Provide the [x, y] coordinate of the cell's center where the given text is located.  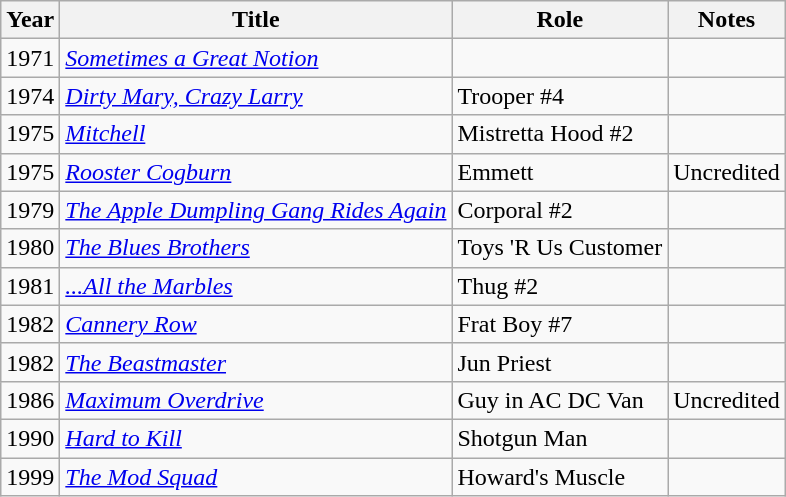
1981 [30, 286]
Title [256, 20]
Notes [727, 20]
Jun Priest [560, 362]
The Apple Dumpling Gang Rides Again [256, 210]
1971 [30, 58]
1979 [30, 210]
Mitchell [256, 134]
Shotgun Man [560, 438]
Howard's Muscle [560, 477]
1986 [30, 400]
The Mod Squad [256, 477]
Rooster Cogburn [256, 172]
Emmett [560, 172]
Frat Boy #7 [560, 324]
Year [30, 20]
Toys 'R Us Customer [560, 248]
Cannery Row [256, 324]
Corporal #2 [560, 210]
...All the Marbles [256, 286]
Maximum Overdrive [256, 400]
Hard to Kill [256, 438]
The Beastmaster [256, 362]
1974 [30, 96]
Thug #2 [560, 286]
Trooper #4 [560, 96]
Sometimes a Great Notion [256, 58]
Dirty Mary, Crazy Larry [256, 96]
1999 [30, 477]
Guy in AC DC Van [560, 400]
Mistretta Hood #2 [560, 134]
The Blues Brothers [256, 248]
Role [560, 20]
1980 [30, 248]
1990 [30, 438]
